Provide the (x, y) coordinate of the cell's center where the given text is located.  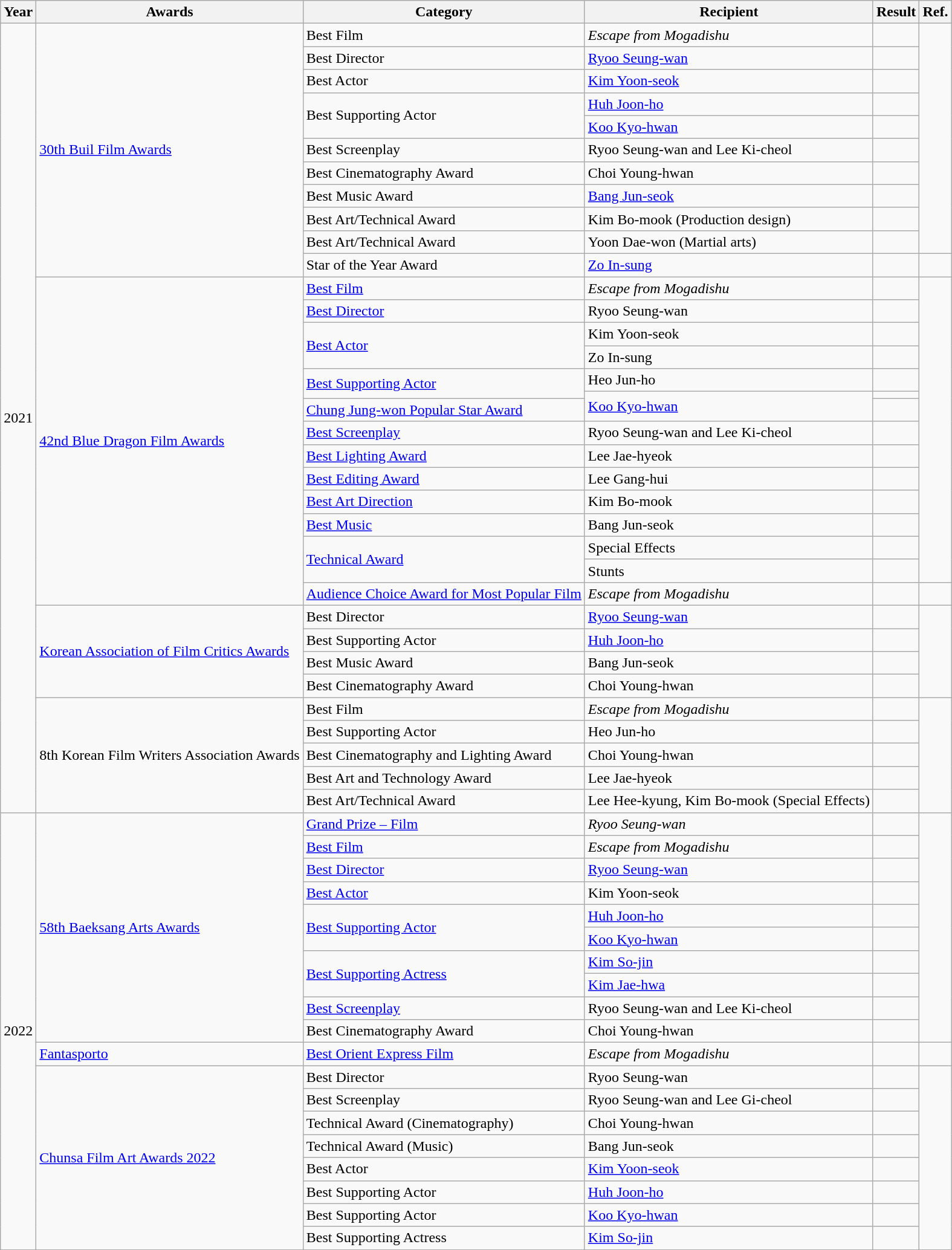
42nd Blue Dragon Film Awards (169, 441)
Lee Gang-hui (729, 479)
Best Music (444, 525)
Kim Bo-mook (Production design) (729, 219)
Technical Award (Music) (444, 1146)
Year (18, 12)
Chung Jung-won Popular Star Award (444, 410)
Recipient (729, 12)
Stunts (729, 571)
Best Lighting Award (444, 456)
Ref. (936, 12)
8th Korean Film Writers Association Awards (169, 755)
Fantasporto (169, 1054)
Best Cinematography and Lighting Award (444, 755)
Grand Prize – Film (444, 824)
Ryoo Seung-wan and Lee Gi-cheol (729, 1100)
Best Art and Technology Award (444, 778)
Kim Bo-mook (729, 502)
Korean Association of Film Critics Awards (169, 651)
2021 (18, 418)
Category (444, 12)
Star of the Year Award (444, 265)
Result (896, 12)
58th Baeksang Arts Awards (169, 927)
30th Buil Film Awards (169, 150)
2022 (18, 1031)
Best Editing Award (444, 479)
Best Art Direction (444, 502)
Special Effects (729, 548)
Awards (169, 12)
Kim Jae-hwa (729, 985)
Yoon Dae-won (Martial arts) (729, 242)
Technical Award (Cinematography) (444, 1123)
Technical Award (444, 559)
Audience Choice Award for Most Popular Film (444, 594)
Best Orient Express Film (444, 1054)
Lee Hee-kyung, Kim Bo-mook (Special Effects) (729, 801)
Chunsa Film Art Awards 2022 (169, 1158)
